Scan for the cell matching the given text and deliver its [x, y] coordinate at center. 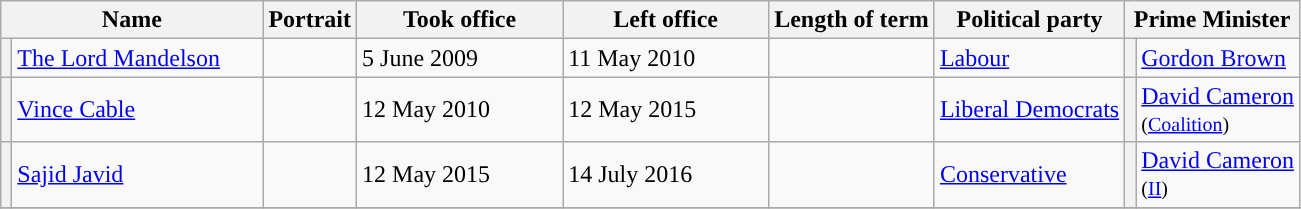
Portrait [310, 20]
The Lord Mandelson [138, 58]
Name [132, 20]
David Cameron(II) [1218, 174]
Conservative [1029, 174]
Sajid Javid [138, 174]
11 May 2010 [666, 58]
Left office [666, 20]
Political party [1029, 20]
Took office [460, 20]
14 July 2016 [666, 174]
Gordon Brown [1218, 58]
12 May 2010 [460, 110]
Prime Minister [1212, 20]
Liberal Democrats [1029, 110]
Length of term [852, 20]
David Cameron(Coalition) [1218, 110]
Vince Cable [138, 110]
Labour [1029, 58]
5 June 2009 [460, 58]
